Return [X, Y] of the center of cell containing provided text 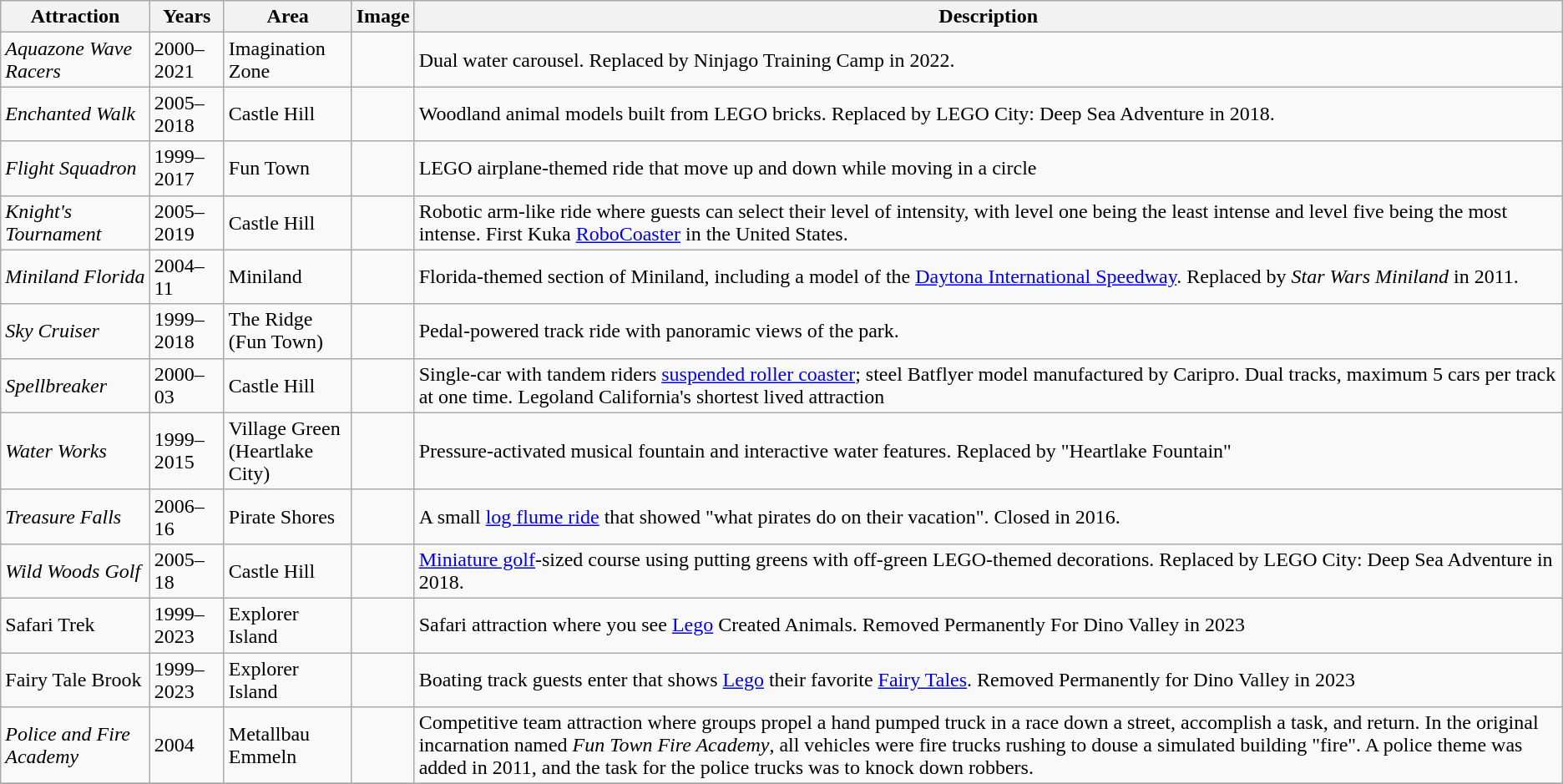
Flight Squadron [75, 169]
Metallbau Emmeln [287, 746]
Years [187, 17]
2004 [187, 746]
2006–16 [187, 516]
Enchanted Walk [75, 114]
Dual water carousel. Replaced by Ninjago Training Camp in 2022. [989, 60]
Woodland animal models built from LEGO bricks. Replaced by LEGO City: Deep Sea Adventure in 2018. [989, 114]
Description [989, 17]
2004–11 [187, 277]
Spellbreaker [75, 386]
Area [287, 17]
Image [382, 17]
Wild Woods Golf [75, 571]
Miniland [287, 277]
1999–2017 [187, 169]
The Ridge(Fun Town) [287, 331]
LEGO airplane-themed ride that move up and down while moving in a circle [989, 169]
A small log flume ride that showed "what pirates do on their vacation". Closed in 2016. [989, 516]
2005–2019 [187, 222]
Miniature golf-sized course using putting greens with off-green LEGO-themed decorations. Replaced by LEGO City: Deep Sea Adventure in 2018. [989, 571]
Sky Cruiser [75, 331]
Pressure-activated musical fountain and interactive water features. Replaced by "Heartlake Fountain" [989, 451]
Boating track guests enter that shows Lego their favorite Fairy Tales. Removed Permanently for Dino Valley in 2023 [989, 680]
2005–18 [187, 571]
2005–2018 [187, 114]
Treasure Falls [75, 516]
Knight's Tournament [75, 222]
Miniland Florida [75, 277]
2000–2021 [187, 60]
Police and Fire Academy [75, 746]
2000–03 [187, 386]
1999–2015 [187, 451]
Aquazone Wave Racers [75, 60]
Imagination Zone [287, 60]
Pedal-powered track ride with panoramic views of the park. [989, 331]
Safari attraction where you see Lego Created Animals. Removed Permanently For Dino Valley in 2023 [989, 625]
1999–2018 [187, 331]
Fairy Tale Brook [75, 680]
Fun Town [287, 169]
Pirate Shores [287, 516]
Village Green(Heartlake City) [287, 451]
Florida-themed section of Miniland, including a model of the Daytona International Speedway. Replaced by Star Wars Miniland in 2011. [989, 277]
Water Works [75, 451]
Safari Trek [75, 625]
Attraction [75, 17]
